Identify which cell holds the provided text, then report its [x, y] central coordinate. 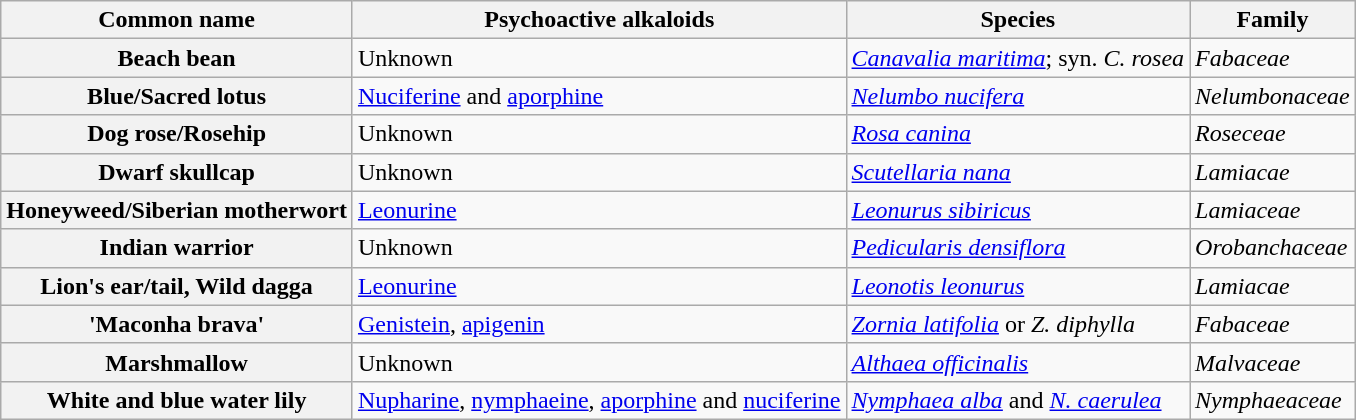
Orobanchaceae [1273, 248]
Nupharine, nymphaeine, aporphine and nuciferine [599, 400]
Psychoactive alkaloids [599, 20]
Nymphaeaceae [1273, 400]
Honeyweed/Siberian motherwort [177, 210]
Scutellaria nana [1018, 172]
Indian warrior [177, 248]
Family [1273, 20]
Dwarf skullcap [177, 172]
Nymphaea alba and N. caerulea [1018, 400]
Species [1018, 20]
Zornia latifolia or Z. diphylla [1018, 324]
Pedicularis densiflora [1018, 248]
Marshmallow [177, 362]
White and blue water lily [177, 400]
Malvaceae [1273, 362]
Blue/Sacred lotus [177, 96]
'Maconha brava' [177, 324]
Roseceae [1273, 134]
Althaea officinalis [1018, 362]
Lamiaceae [1273, 210]
Nelumbo nucifera [1018, 96]
Beach bean [177, 58]
Genistein, apigenin [599, 324]
Lion's ear/tail, Wild dagga [177, 286]
Rosa canina [1018, 134]
Common name [177, 20]
Dog rose/Rosehip [177, 134]
Leonurus sibiricus [1018, 210]
Canavalia maritima; syn. C. rosea [1018, 58]
Nuciferine and aporphine [599, 96]
Nelumbonaceae [1273, 96]
Leonotis leonurus [1018, 286]
